Find where the given text appears and provide that cell's center as (x, y) coordinate. 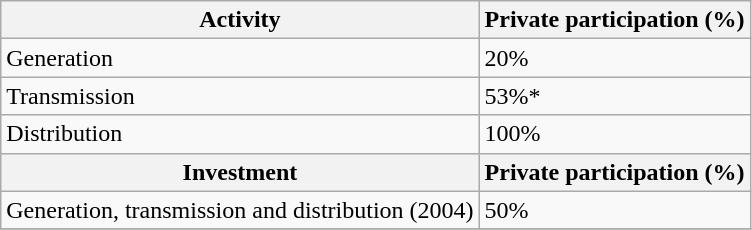
Activity (240, 20)
50% (614, 210)
Generation, transmission and distribution (2004) (240, 210)
53%* (614, 96)
Generation (240, 58)
20% (614, 58)
Transmission (240, 96)
Investment (240, 172)
Distribution (240, 134)
100% (614, 134)
